Scan for the cell matching the given text and deliver its [x, y] coordinate at center. 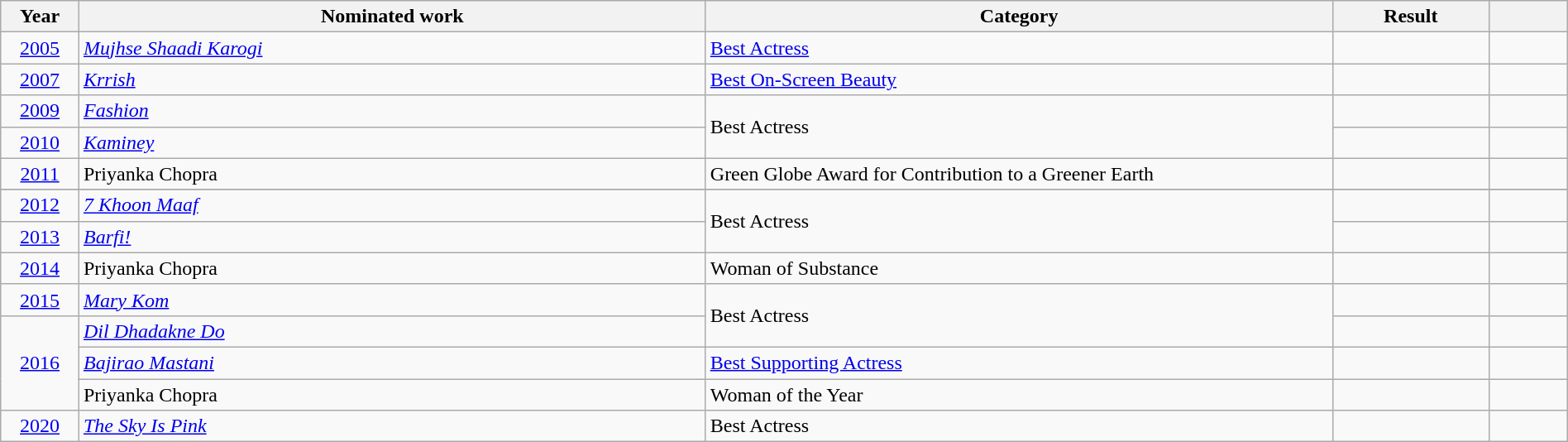
Bajirao Mastani [392, 363]
Best On-Screen Beauty [1019, 79]
The Sky Is Pink [392, 426]
Result [1411, 17]
Green Globe Award for Contribution to a Greener Earth [1019, 174]
Woman of Substance [1019, 268]
Nominated work [392, 17]
2015 [40, 300]
Kaminey [392, 142]
2013 [40, 237]
Woman of the Year [1019, 395]
2010 [40, 142]
2014 [40, 268]
2011 [40, 174]
Mujhse Shaadi Karogi [392, 48]
Category [1019, 17]
2020 [40, 426]
Mary Kom [392, 300]
2005 [40, 48]
2012 [40, 205]
Fashion [392, 111]
Barfi! [392, 237]
7 Khoon Maaf [392, 205]
2016 [40, 363]
Dil Dhadakne Do [392, 331]
Year [40, 17]
Krrish [392, 79]
2009 [40, 111]
Best Supporting Actress [1019, 363]
2007 [40, 79]
